Return the [X, Y] coordinate for the center point of the cell that contains the specified text.  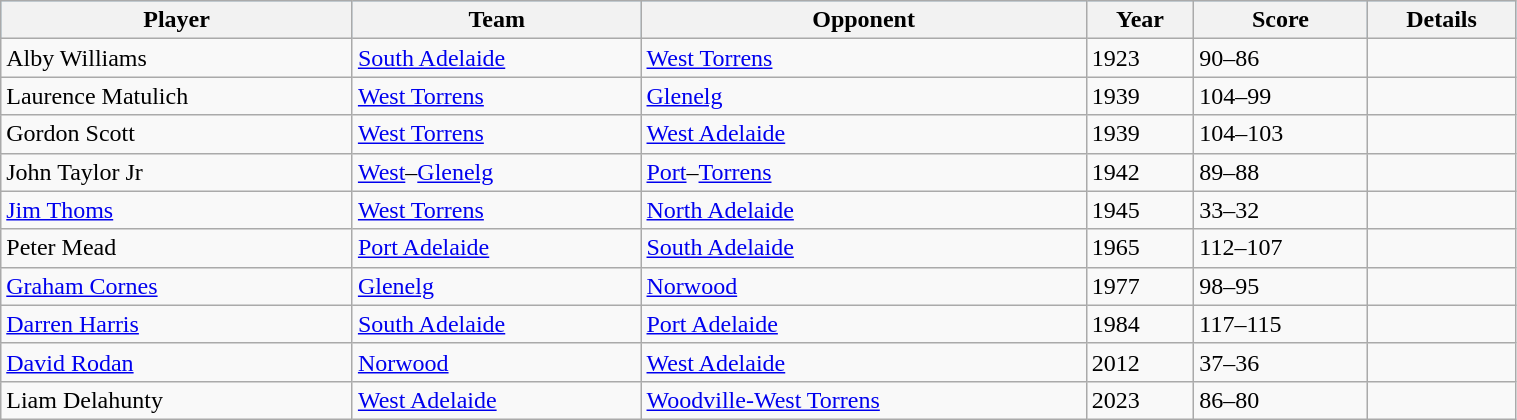
Woodville-West Torrens [864, 400]
1965 [1140, 248]
Gordon Scott [177, 134]
2012 [1140, 362]
Peter Mead [177, 248]
1984 [1140, 324]
90–86 [1280, 58]
Liam Delahunty [177, 400]
112–107 [1280, 248]
West–Glenelg [496, 172]
Jim Thoms [177, 210]
117–115 [1280, 324]
2023 [1140, 400]
104–103 [1280, 134]
1923 [1140, 58]
86–80 [1280, 400]
Player [177, 20]
1942 [1140, 172]
Graham Cornes [177, 286]
1977 [1140, 286]
David Rodan [177, 362]
Opponent [864, 20]
Port–Torrens [864, 172]
89–88 [1280, 172]
Alby Williams [177, 58]
33–32 [1280, 210]
Details [1442, 20]
37–36 [1280, 362]
1945 [1140, 210]
North Adelaide [864, 210]
Darren Harris [177, 324]
104–99 [1280, 96]
Laurence Matulich [177, 96]
Team [496, 20]
Year [1140, 20]
Score [1280, 20]
98–95 [1280, 286]
John Taylor Jr [177, 172]
